Search for the cell housing the specified text and yield its (x, y) center coordinate. 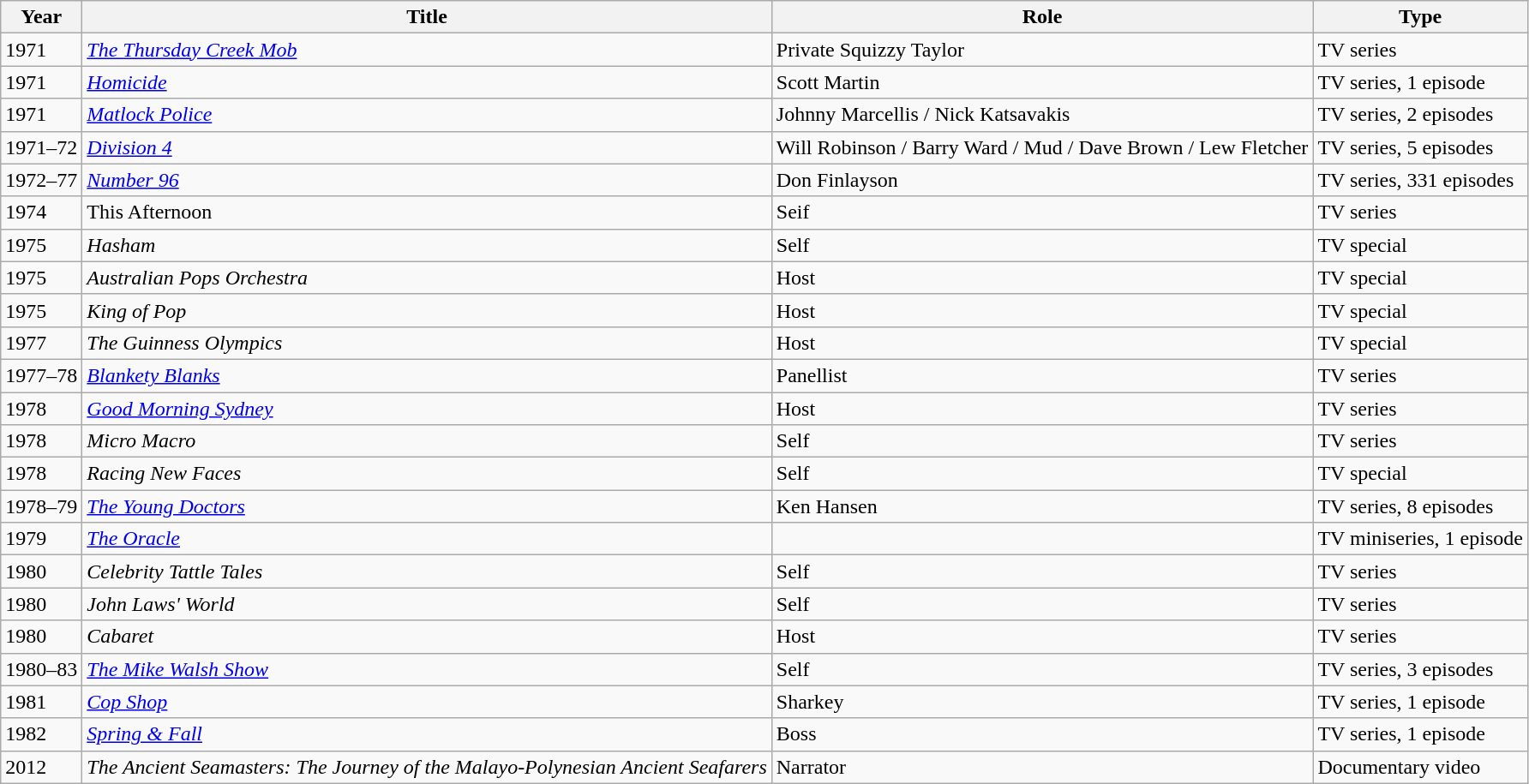
Sharkey (1042, 702)
1977 (41, 343)
1979 (41, 539)
Number 96 (427, 180)
King of Pop (427, 310)
Ken Hansen (1042, 506)
John Laws' World (427, 604)
Homicide (427, 82)
Racing New Faces (427, 474)
The Thursday Creek Mob (427, 50)
Blankety Blanks (427, 375)
Australian Pops Orchestra (427, 278)
TV miniseries, 1 episode (1421, 539)
The Ancient Seamasters: The Journey of the Malayo-Polynesian Ancient Seafarers (427, 767)
TV series, 5 episodes (1421, 147)
Private Squizzy Taylor (1042, 50)
2012 (41, 767)
TV series, 8 episodes (1421, 506)
Type (1421, 17)
Year (41, 17)
1978–79 (41, 506)
Boss (1042, 734)
1974 (41, 212)
The Young Doctors (427, 506)
Micro Macro (427, 441)
The Mike Walsh Show (427, 669)
This Afternoon (427, 212)
TV series, 3 episodes (1421, 669)
Will Robinson / Barry Ward / Mud / Dave Brown / Lew Fletcher (1042, 147)
TV series, 2 episodes (1421, 115)
The Oracle (427, 539)
1980–83 (41, 669)
Scott Martin (1042, 82)
TV series, 331 episodes (1421, 180)
Hasham (427, 245)
1982 (41, 734)
1971–72 (41, 147)
Division 4 (427, 147)
Panellist (1042, 375)
Matlock Police (427, 115)
Johnny Marcellis / Nick Katsavakis (1042, 115)
1977–78 (41, 375)
Documentary video (1421, 767)
Cop Shop (427, 702)
Seif (1042, 212)
Cabaret (427, 637)
Don Finlayson (1042, 180)
Celebrity Tattle Tales (427, 572)
Good Morning Sydney (427, 409)
1972–77 (41, 180)
Role (1042, 17)
Narrator (1042, 767)
Title (427, 17)
The Guinness Olympics (427, 343)
1981 (41, 702)
Spring & Fall (427, 734)
